Search for the cell housing the specified text and yield its [x, y] center coordinate. 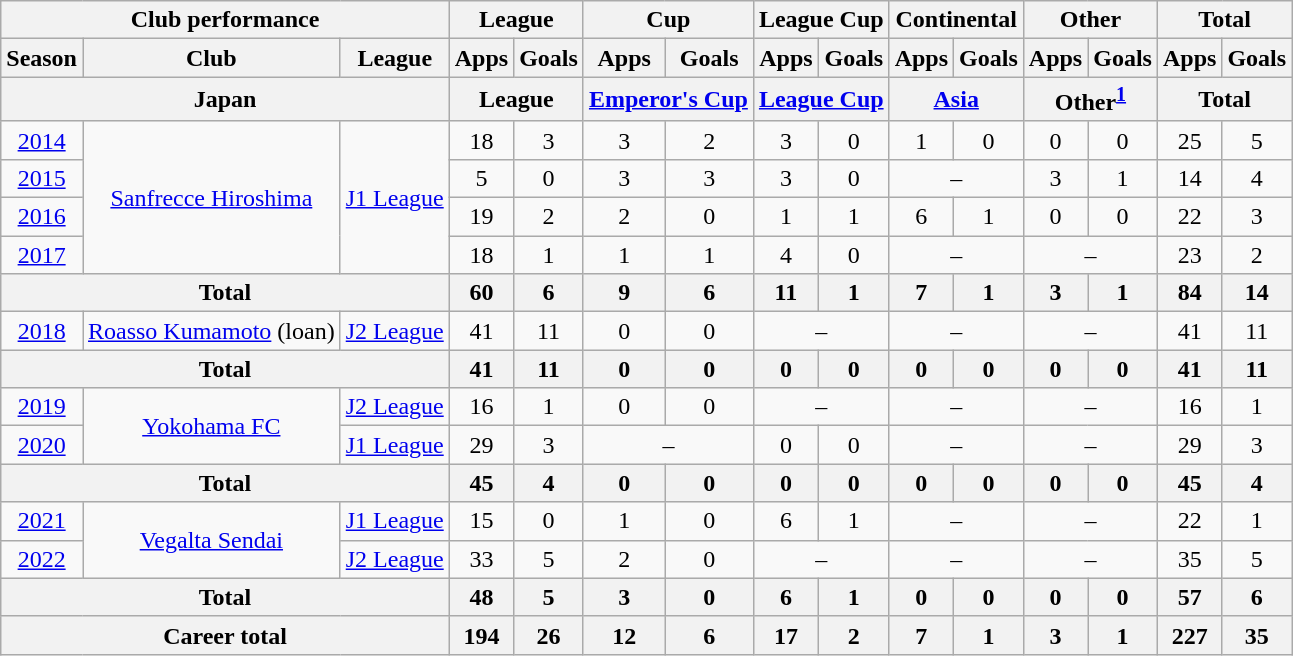
19 [481, 217]
Sanfrecce Hiroshima [211, 197]
Roasso Kumamoto (loan) [211, 331]
33 [481, 559]
2019 [42, 407]
Season [42, 58]
Vegalta Sendai [211, 540]
2015 [42, 178]
2021 [42, 521]
23 [1189, 255]
2022 [42, 559]
2016 [42, 217]
Cup [668, 20]
2018 [42, 331]
60 [481, 293]
57 [1189, 597]
Yokohama FC [211, 426]
2014 [42, 140]
Club performance [225, 20]
2017 [42, 255]
2020 [42, 445]
227 [1189, 635]
Asia [956, 100]
Other1 [1090, 100]
12 [624, 635]
25 [1189, 140]
194 [481, 635]
Other [1090, 20]
48 [481, 597]
84 [1189, 293]
Career total [225, 635]
17 [786, 635]
Continental [956, 20]
Club [211, 58]
26 [549, 635]
Japan [225, 100]
Emperor's Cup [668, 100]
15 [481, 521]
9 [624, 293]
